From the cell containing the given text, extract its center point as (x, y) coordinate. 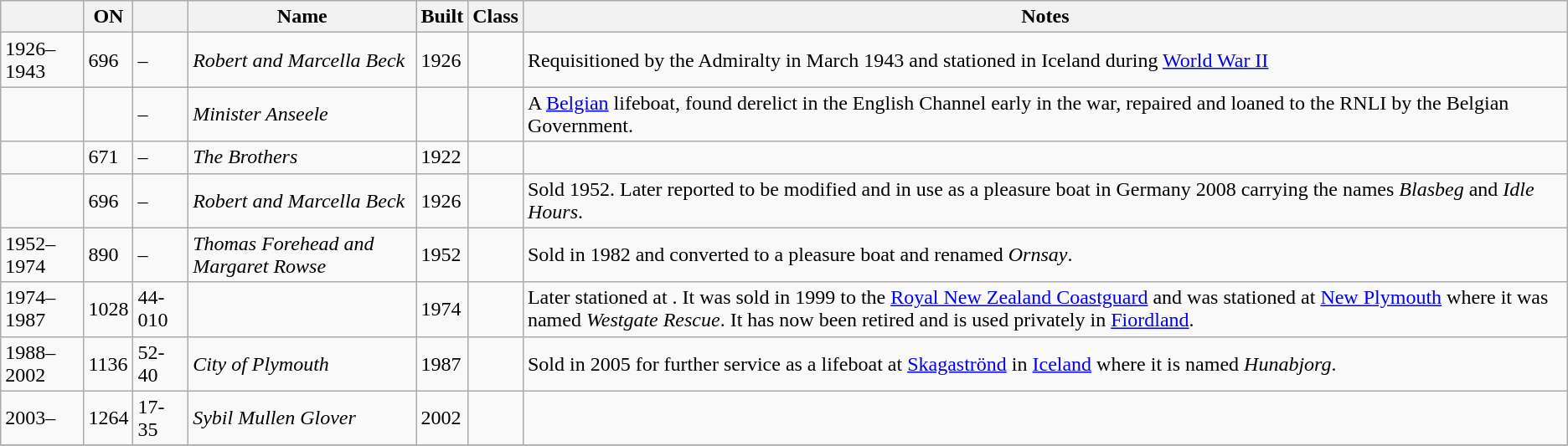
1926–1943 (42, 60)
Minister Anseele (302, 114)
Built (442, 17)
1987 (442, 363)
City of Plymouth (302, 363)
ON (109, 17)
1952 (442, 254)
A Belgian lifeboat, found derelict in the English Channel early in the war, repaired and loaned to the RNLI by the Belgian Government. (1045, 114)
1264 (109, 418)
2002 (442, 418)
44-010 (161, 310)
1922 (442, 157)
1974–1987 (42, 310)
Requisitioned by the Admiralty in March 1943 and stationed in Iceland during World War II (1045, 60)
Sybil Mullen Glover (302, 418)
The Brothers (302, 157)
1028 (109, 310)
17-35 (161, 418)
671 (109, 157)
Sold in 2005 for further service as a lifeboat at Skagaströnd in Iceland where it is named Hunabjorg. (1045, 363)
Class (496, 17)
52-40 (161, 363)
1974 (442, 310)
Sold 1952. Later reported to be modified and in use as a pleasure boat in Germany 2008 carrying the names Blasbeg and Idle Hours. (1045, 201)
Name (302, 17)
1952–1974 (42, 254)
Sold in 1982 and converted to a pleasure boat and renamed Ornsay. (1045, 254)
Thomas Forehead and Margaret Rowse (302, 254)
1988–2002 (42, 363)
890 (109, 254)
Notes (1045, 17)
1136 (109, 363)
2003– (42, 418)
